Return the [X, Y] coordinate for the center point of the cell that contains the specified text.  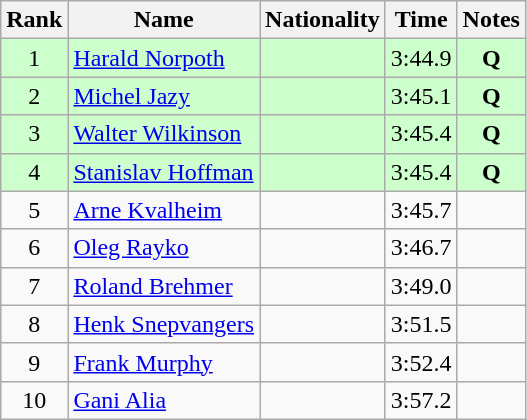
3:44.9 [421, 58]
3:45.1 [421, 96]
Harald Norpoth [164, 58]
Frank Murphy [164, 362]
8 [34, 324]
Notes [491, 20]
Michel Jazy [164, 96]
7 [34, 286]
2 [34, 96]
3:49.0 [421, 286]
3:52.4 [421, 362]
3:57.2 [421, 400]
3:51.5 [421, 324]
Oleg Rayko [164, 248]
Stanislav Hoffman [164, 172]
Arne Kvalheim [164, 210]
Roland Brehmer [164, 286]
Rank [34, 20]
Henk Snepvangers [164, 324]
6 [34, 248]
Name [164, 20]
9 [34, 362]
3:45.7 [421, 210]
Gani Alia [164, 400]
Time [421, 20]
Walter Wilkinson [164, 134]
10 [34, 400]
3:46.7 [421, 248]
4 [34, 172]
Nationality [323, 20]
5 [34, 210]
1 [34, 58]
3 [34, 134]
